Output the (X, Y) coordinate of the center of the cell containing the given text.  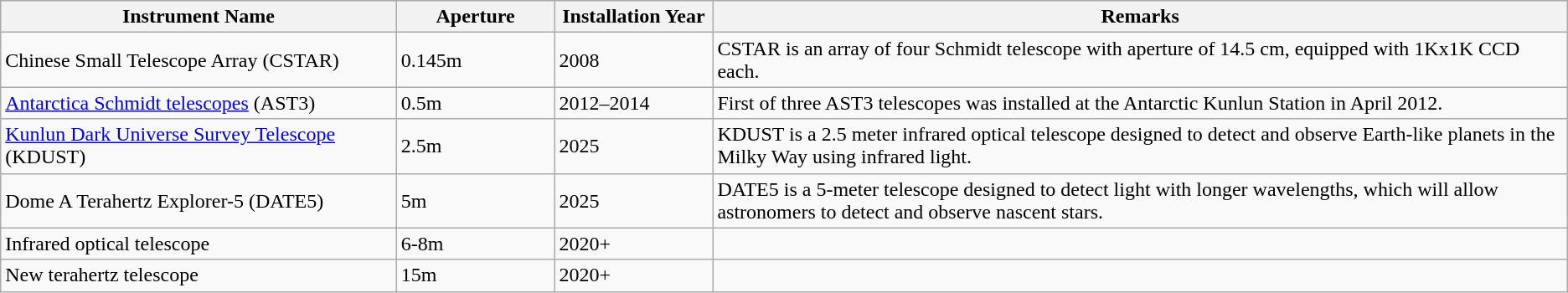
Dome A Terahertz Explorer-5 (DATE5) (199, 201)
Chinese Small Telescope Array (CSTAR) (199, 60)
DATE5 is a 5-meter telescope designed to detect light with longer wavelengths, which will allow astronomers to detect and observe nascent stars. (1140, 201)
0.5m (476, 103)
New terahertz telescope (199, 275)
0.145m (476, 60)
KDUST is a 2.5 meter infrared optical telescope designed to detect and observe Earth-like planets in the Milky Way using infrared light. (1140, 146)
First of three AST3 telescopes was installed at the Antarctic Kunlun Station in April 2012. (1140, 103)
15m (476, 275)
CSTAR is an array of four Schmidt telescope with aperture of 14.5 cm, equipped with 1Kx1K CCD each. (1140, 60)
5m (476, 201)
Kunlun Dark Universe Survey Telescope (KDUST) (199, 146)
6-8m (476, 244)
Remarks (1140, 17)
Antarctica Schmidt telescopes (AST3) (199, 103)
Instrument Name (199, 17)
2012–2014 (633, 103)
2008 (633, 60)
Infrared optical telescope (199, 244)
Aperture (476, 17)
Installation Year (633, 17)
2.5m (476, 146)
